For the text-containing cell, return its midpoint in (x, y) coordinate format. 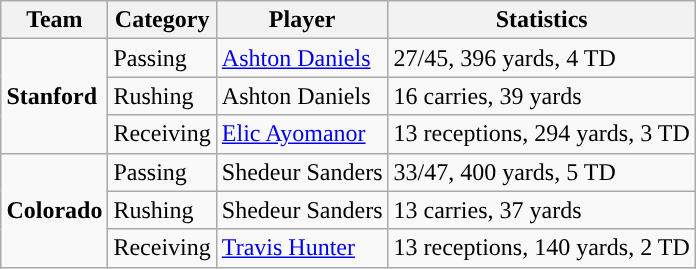
Category (162, 20)
Team (54, 20)
33/47, 400 yards, 5 TD (542, 172)
Statistics (542, 20)
Elic Ayomanor (302, 134)
13 carries, 37 yards (542, 210)
13 receptions, 294 yards, 3 TD (542, 134)
16 carries, 39 yards (542, 96)
Travis Hunter (302, 248)
Player (302, 20)
Stanford (54, 96)
Colorado (54, 210)
13 receptions, 140 yards, 2 TD (542, 248)
27/45, 396 yards, 4 TD (542, 58)
